Output the [X, Y] coordinate of the center of the cell containing the given text.  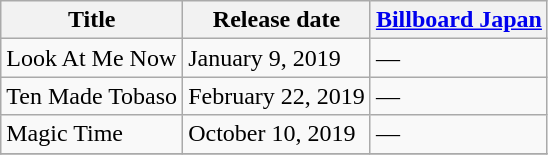
Magic Time [92, 134]
Look At Me Now [92, 58]
Billboard Japan [458, 20]
January 9, 2019 [277, 58]
February 22, 2019 [277, 96]
Release date [277, 20]
Title [92, 20]
Ten Made Tobaso [92, 96]
October 10, 2019 [277, 134]
